For the text-containing cell, return its midpoint in (x, y) coordinate format. 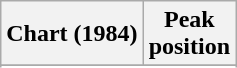
Peakposition (189, 34)
Chart (1984) (72, 34)
